Provide the [x, y] coordinate of the cell's center where the given text is located.  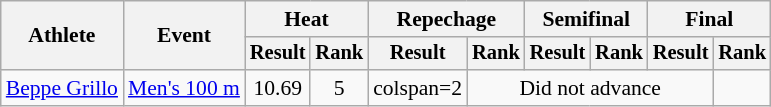
10.69 [278, 88]
Semifinal [586, 19]
Did not advance [590, 88]
Repechage [446, 19]
5 [339, 88]
Men's 100 m [184, 88]
Event [184, 36]
Beppe Grillo [62, 88]
colspan=2 [418, 88]
Heat [306, 19]
Athlete [62, 36]
Final [710, 19]
